Determine the (x, y) coordinate at the center of the cell enclosing the given text.  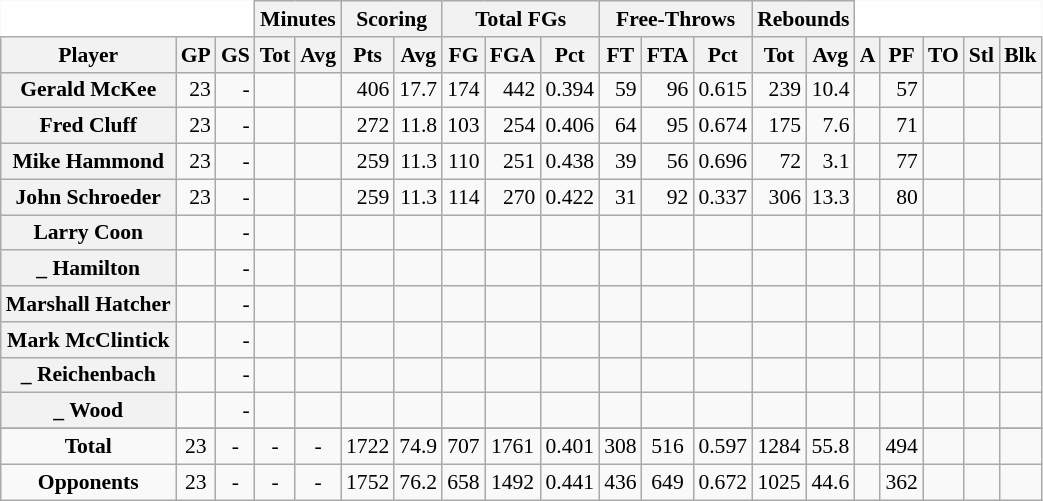
Stl (982, 55)
175 (779, 126)
0.401 (570, 447)
442 (513, 90)
80 (902, 197)
658 (464, 482)
272 (368, 126)
110 (464, 162)
Larry Coon (88, 233)
7.6 (830, 126)
Total FGs (520, 19)
_ Reichenbach (88, 375)
436 (620, 482)
103 (464, 126)
406 (368, 90)
649 (668, 482)
44.6 (830, 482)
0.422 (570, 197)
1752 (368, 482)
0.337 (722, 197)
_ Hamilton (88, 269)
FT (620, 55)
77 (902, 162)
0.441 (570, 482)
251 (513, 162)
0.438 (570, 162)
0.406 (570, 126)
1761 (513, 447)
A (868, 55)
Fred Cluff (88, 126)
39 (620, 162)
1722 (368, 447)
254 (513, 126)
Scoring (392, 19)
239 (779, 90)
57 (902, 90)
FGA (513, 55)
59 (620, 90)
71 (902, 126)
Blk (1020, 55)
Total (88, 447)
96 (668, 90)
_ Wood (88, 411)
114 (464, 197)
Free-Throws (676, 19)
Marshall Hatcher (88, 304)
56 (668, 162)
494 (902, 447)
174 (464, 90)
3.1 (830, 162)
92 (668, 197)
270 (513, 197)
1025 (779, 482)
1284 (779, 447)
Minutes (298, 19)
Mark McClintick (88, 340)
GS (236, 55)
0.597 (722, 447)
76.2 (418, 482)
PF (902, 55)
TO (944, 55)
0.615 (722, 90)
64 (620, 126)
31 (620, 197)
FTA (668, 55)
707 (464, 447)
Mike Hammond (88, 162)
0.696 (722, 162)
308 (620, 447)
55.8 (830, 447)
516 (668, 447)
72 (779, 162)
95 (668, 126)
Player (88, 55)
Rebounds (804, 19)
0.672 (722, 482)
Gerald McKee (88, 90)
FG (464, 55)
11.8 (418, 126)
74.9 (418, 447)
0.674 (722, 126)
1492 (513, 482)
10.4 (830, 90)
306 (779, 197)
13.3 (830, 197)
17.7 (418, 90)
0.394 (570, 90)
GP (196, 55)
John Schroeder (88, 197)
Pts (368, 55)
362 (902, 482)
Opponents (88, 482)
